Locate the cell with the specified text and output its [X, Y] center coordinate. 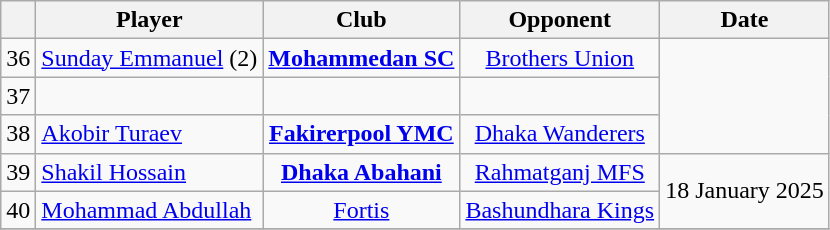
39 [18, 172]
Date [745, 20]
Akobir Turaev [150, 134]
18 January 2025 [745, 191]
Sunday Emmanuel (2) [150, 58]
40 [18, 210]
Mohammedan SC [362, 58]
Opponent [560, 20]
Club [362, 20]
Shakil Hossain [150, 172]
38 [18, 134]
Player [150, 20]
37 [18, 96]
Bashundhara Kings [560, 210]
Dhaka Wanderers [560, 134]
Fortis [362, 210]
Brothers Union [560, 58]
Fakirerpool YMC [362, 134]
36 [18, 58]
Dhaka Abahani [362, 172]
Rahmatganj MFS [560, 172]
Mohammad Abdullah [150, 210]
